Extract the [X, Y] coordinate from the center of the cell holding the provided text.  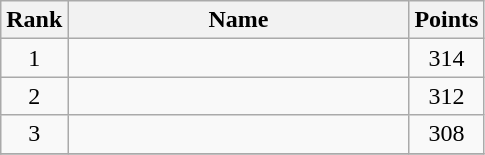
3 [34, 134]
Points [446, 20]
308 [446, 134]
Name [238, 20]
Rank [34, 20]
1 [34, 58]
314 [446, 58]
2 [34, 96]
312 [446, 96]
